Scan for the cell matching the given text and deliver its (x, y) coordinate at center. 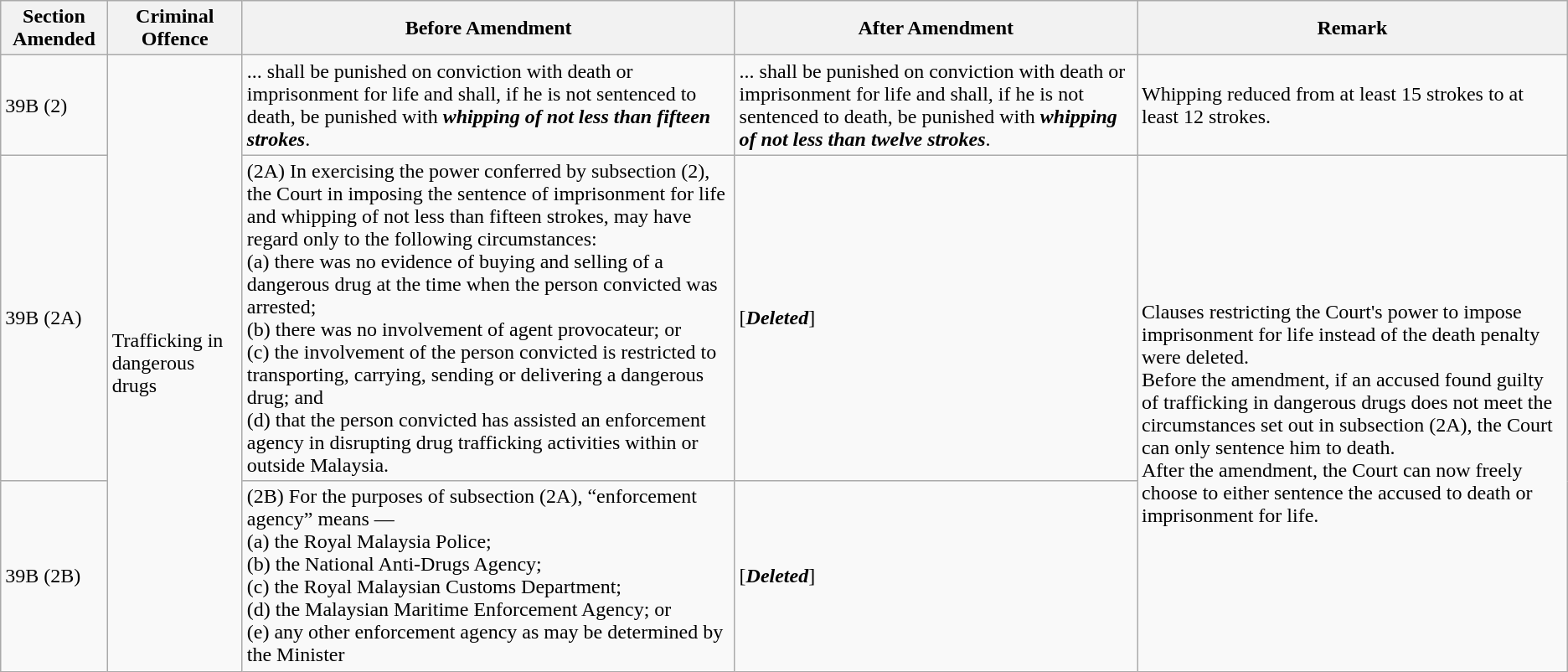
Remark (1353, 28)
39B (2B) (54, 576)
Before Amendment (488, 28)
Section Amended (54, 28)
After Amendment (936, 28)
39B (2A) (54, 318)
Whipping reduced from at least 15 strokes to at least 12 strokes. (1353, 106)
39B (2) (54, 106)
Trafficking in dangerous drugs (174, 364)
Criminal Offence (174, 28)
